Capture the cell that displays the provided text and extract its (x, y) central coordinate. 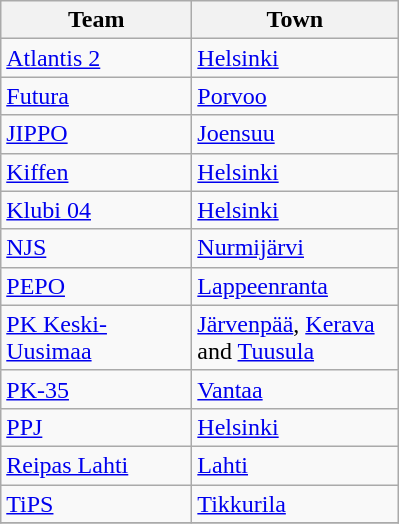
Lappeenranta (295, 286)
Reipas Lahti (96, 465)
PEPO (96, 286)
Town (295, 20)
Vantaa (295, 389)
Joensuu (295, 134)
JIPPO (96, 134)
Klubi 04 (96, 210)
Porvoo (295, 96)
PK Keski-Uusimaa (96, 338)
Futura (96, 96)
Team (96, 20)
Tikkurila (295, 503)
NJS (96, 248)
Järvenpää, Kerava and Tuusula (295, 338)
TiPS (96, 503)
Kiffen (96, 172)
PPJ (96, 427)
PK-35 (96, 389)
Nurmijärvi (295, 248)
Atlantis 2 (96, 58)
Lahti (295, 465)
